Find where the given text appears and provide that cell's center as [x, y] coordinate. 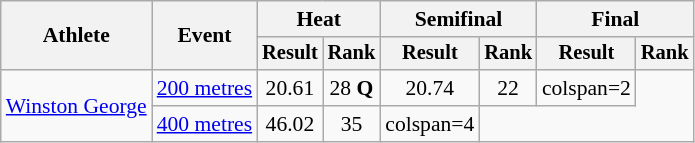
22 [508, 88]
Final [616, 19]
Athlete [76, 36]
200 metres [204, 88]
Heat [318, 19]
Winston George [76, 106]
20.74 [430, 88]
400 metres [204, 124]
colspan=4 [430, 124]
35 [352, 124]
28 Q [352, 88]
20.61 [290, 88]
46.02 [290, 124]
colspan=2 [586, 88]
Event [204, 36]
Semifinal [458, 19]
